Scan for the cell matching the given text and deliver its (X, Y) coordinate at center. 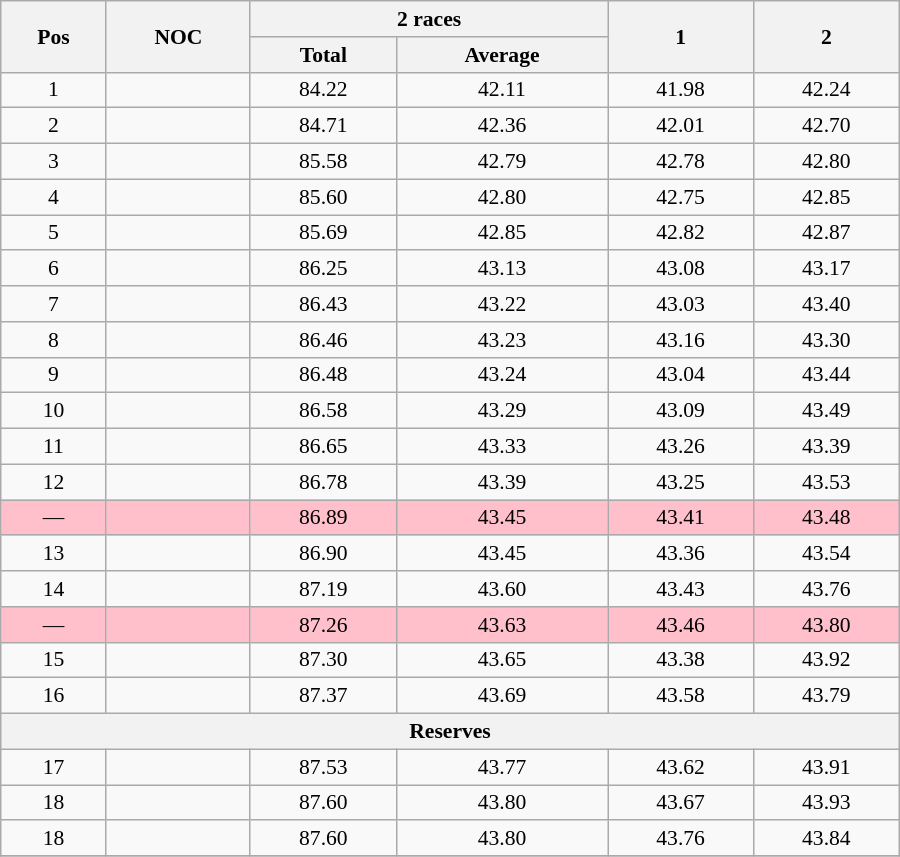
43.33 (502, 447)
87.19 (323, 589)
87.30 (323, 660)
43.04 (681, 375)
86.25 (323, 269)
43.26 (681, 447)
43.25 (681, 482)
43.93 (826, 803)
11 (54, 447)
42.70 (826, 126)
43.58 (681, 696)
43.48 (826, 518)
42.24 (826, 90)
43.09 (681, 411)
43.92 (826, 660)
9 (54, 375)
85.69 (323, 233)
17 (54, 767)
43.36 (681, 554)
85.60 (323, 197)
43.23 (502, 340)
42.36 (502, 126)
86.78 (323, 482)
43.44 (826, 375)
12 (54, 482)
86.43 (323, 304)
84.22 (323, 90)
87.37 (323, 696)
14 (54, 589)
43.91 (826, 767)
43.77 (502, 767)
42.79 (502, 162)
43.69 (502, 696)
86.65 (323, 447)
43.43 (681, 589)
42.11 (502, 90)
86.90 (323, 554)
43.79 (826, 696)
13 (54, 554)
43.53 (826, 482)
4 (54, 197)
42.78 (681, 162)
42.82 (681, 233)
15 (54, 660)
43.65 (502, 660)
43.41 (681, 518)
NOC (178, 36)
6 (54, 269)
Pos (54, 36)
87.26 (323, 625)
42.87 (826, 233)
5 (54, 233)
43.54 (826, 554)
42.75 (681, 197)
84.71 (323, 126)
43.46 (681, 625)
43.08 (681, 269)
86.48 (323, 375)
43.17 (826, 269)
43.67 (681, 803)
43.62 (681, 767)
16 (54, 696)
10 (54, 411)
43.13 (502, 269)
Average (502, 55)
43.40 (826, 304)
86.58 (323, 411)
43.16 (681, 340)
Reserves (450, 732)
43.03 (681, 304)
86.89 (323, 518)
3 (54, 162)
43.30 (826, 340)
86.46 (323, 340)
43.38 (681, 660)
43.22 (502, 304)
43.49 (826, 411)
43.24 (502, 375)
43.29 (502, 411)
2 races (428, 19)
8 (54, 340)
43.84 (826, 839)
41.98 (681, 90)
42.01 (681, 126)
85.58 (323, 162)
43.60 (502, 589)
7 (54, 304)
87.53 (323, 767)
Total (323, 55)
43.63 (502, 625)
